Locate the cell with the specified text and output its (X, Y) center coordinate. 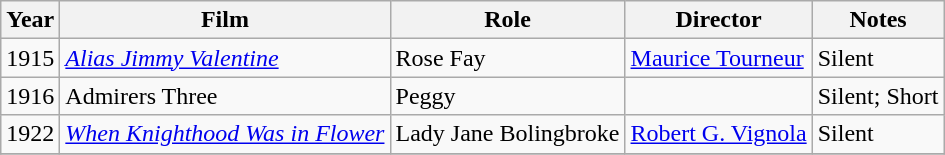
Peggy (508, 96)
Role (508, 20)
Admirers Three (225, 96)
Alias Jimmy Valentine (225, 58)
Lady Jane Bolingbroke (508, 134)
Maurice Tourneur (718, 58)
Director (718, 20)
Film (225, 20)
Rose Fay (508, 58)
Robert G. Vignola (718, 134)
When Knighthood Was in Flower (225, 134)
1916 (30, 96)
Year (30, 20)
Notes (878, 20)
1915 (30, 58)
Silent; Short (878, 96)
1922 (30, 134)
